Detect which cell encompasses the target text, then output its (X, Y) center coordinate. 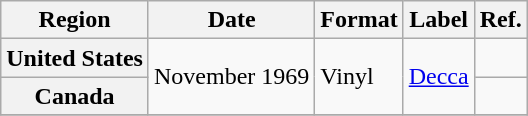
Format (359, 20)
Region (75, 20)
Decca (438, 77)
Vinyl (359, 77)
Date (231, 20)
Ref. (500, 20)
Canada (75, 96)
November 1969 (231, 77)
United States (75, 58)
Label (438, 20)
